Determine the [X, Y] coordinate at the center of the cell enclosing the given text.  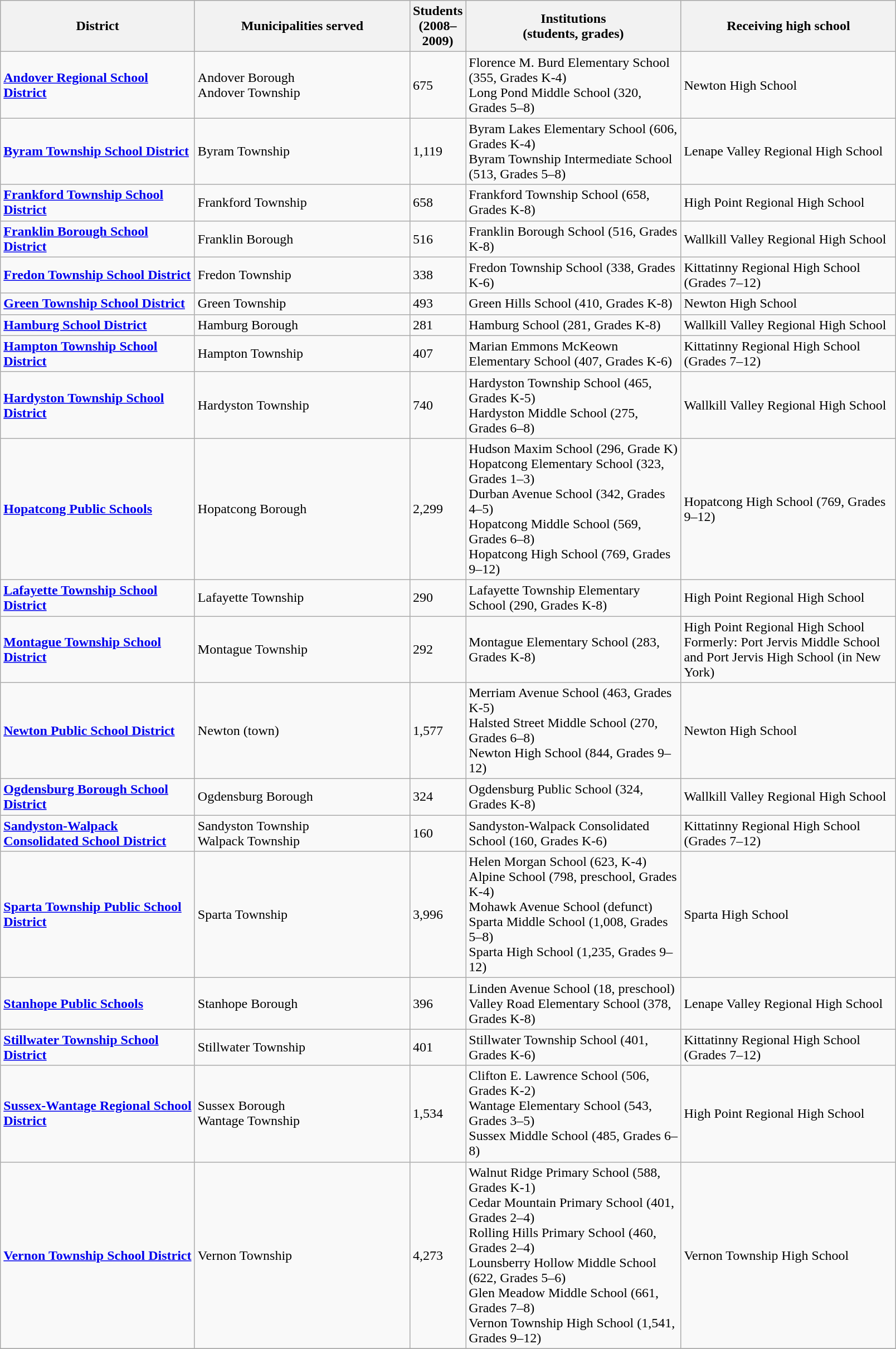
675 [437, 85]
Stillwater Township [302, 1048]
Sandyston-Walpack Consolidated School District [98, 834]
1,534 [437, 1113]
658 [437, 203]
Franklin Borough [302, 238]
290 [437, 597]
District [98, 26]
Merriam Avenue School (463, Grades K-5)Halsted Street Middle School (270, Grades 6–8)Newton High School (844, Grades 9–12) [573, 731]
Linden Avenue School (18, preschool)Valley Road Elementary School (378, Grades K-8) [573, 1004]
Lafayette Township School District [98, 597]
Fredon Township School District [98, 275]
160 [437, 834]
Montague Township [302, 650]
407 [437, 353]
516 [437, 238]
Sussex-Wantage Regional School District [98, 1113]
Clifton E. Lawrence School (506, Grades K-2)Wantage Elementary School (543, Grades 3–5)Sussex Middle School (485, Grades 6–8) [573, 1113]
4,273 [437, 1255]
Lafayette Township [302, 597]
Green Hills School (410, Grades K-8) [573, 304]
Hamburg School District [98, 325]
Institutions(students, grades) [573, 26]
Hopatcong Public Schools [98, 509]
Byram Township [302, 152]
Sandyston-Walpack Consolidated School (160, Grades K-6) [573, 834]
Students(2008–2009) [437, 26]
292 [437, 650]
Montague Elementary School (283, Grades K-8) [573, 650]
Stillwater Township School District [98, 1048]
Newton Public School District [98, 731]
Newton (town) [302, 731]
Fredon Township [302, 275]
Ogdensburg Borough [302, 797]
2,299 [437, 509]
Ogdensburg Borough School District [98, 797]
Vernon Township [302, 1255]
3,996 [437, 915]
396 [437, 1004]
Lafayette Township Elementary School (290, Grades K-8) [573, 597]
Byram Lakes Elementary School (606, Grades K-4)Byram Township Intermediate School (513, Grades 5–8) [573, 152]
Municipalities served [302, 26]
Florence M. Burd Elementary School (355, Grades K-4)Long Pond Middle School (320, Grades 5–8) [573, 85]
Receiving high school [788, 26]
Fredon Township School (338, Grades K-6) [573, 275]
Hopatcong Borough [302, 509]
High Point Regional High SchoolFormerly: Port Jervis Middle Schooland Port Jervis High School (in New York) [788, 650]
Hopatcong High School (769, Grades 9–12) [788, 509]
1,119 [437, 152]
Vernon Township High School [788, 1255]
Stanhope Public Schools [98, 1004]
Andover Regional School District [98, 85]
Sparta High School [788, 915]
Hardyston Township School (465, Grades K-5)Hardyston Middle School (275, Grades 6–8) [573, 405]
Franklin Borough School District [98, 238]
Frankford Township School (658, Grades K-8) [573, 203]
Hardyston Township School District [98, 405]
Franklin Borough School (516, Grades K-8) [573, 238]
Sparta Township Public School District [98, 915]
1,577 [437, 731]
Sandyston TownshipWalpack Township [302, 834]
Andover BoroughAndover Township [302, 85]
Sussex BoroughWantage Township [302, 1113]
Montague Township School District [98, 650]
Byram Township School District [98, 152]
Green Township School District [98, 304]
Hampton Township [302, 353]
Stillwater Township School (401, Grades K-6) [573, 1048]
401 [437, 1048]
281 [437, 325]
Hardyston Township [302, 405]
Frankford Township School District [98, 203]
Marian Emmons McKeown Elementary School (407, Grades K-6) [573, 353]
338 [437, 275]
Hamburg School (281, Grades K-8) [573, 325]
Vernon Township School District [98, 1255]
Frankford Township [302, 203]
Sparta Township [302, 915]
Hampton Township School District [98, 353]
Green Township [302, 304]
Ogdensburg Public School (324, Grades K-8) [573, 797]
493 [437, 304]
Hamburg Borough [302, 325]
Stanhope Borough [302, 1004]
324 [437, 797]
740 [437, 405]
